Return [x, y] of the center of cell containing provided text 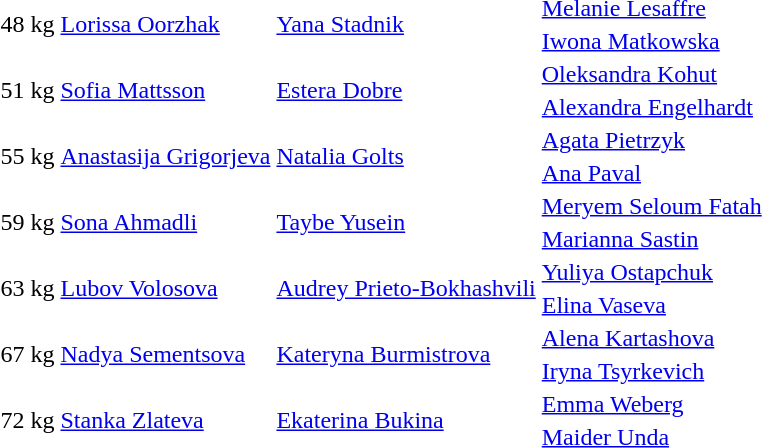
Sona Ahmadli [166, 222]
Natalia Golts [406, 156]
Estera Dobre [406, 90]
Nadya Sementsova [166, 354]
Anastasija Grigorjeva [166, 156]
Kateryna Burmistrova [406, 354]
Lubov Volosova [166, 288]
Taybe Yusein [406, 222]
Sofia Mattsson [166, 90]
Audrey Prieto-Bokhashvili [406, 288]
